Locate the cell with the specified text and output its (x, y) center coordinate. 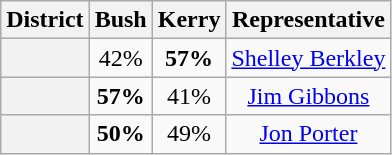
50% (120, 134)
Jon Porter (308, 134)
42% (120, 58)
Jim Gibbons (308, 96)
Shelley Berkley (308, 58)
District (45, 20)
41% (189, 96)
Kerry (189, 20)
Bush (120, 20)
49% (189, 134)
Representative (308, 20)
